Identify which cell holds the provided text, then report its (X, Y) central coordinate. 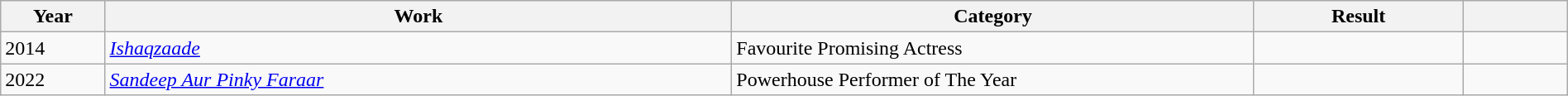
Powerhouse Performer of The Year (993, 79)
Ishaqzaade (418, 48)
2022 (53, 79)
Category (993, 17)
2014 (53, 48)
Favourite Promising Actress (993, 48)
Year (53, 17)
Sandeep Aur Pinky Faraar (418, 79)
Work (418, 17)
Result (1358, 17)
